Scan for the cell matching the given text and deliver its (X, Y) coordinate at center. 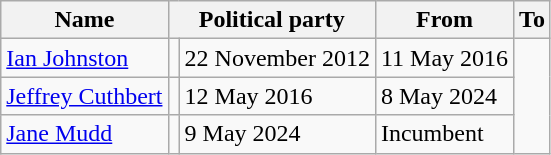
Political party (272, 20)
11 May 2016 (444, 58)
8 May 2024 (444, 96)
Incumbent (444, 134)
Ian Johnston (84, 58)
From (444, 20)
12 May 2016 (277, 96)
Jeffrey Cuthbert (84, 96)
9 May 2024 (277, 134)
Jane Mudd (84, 134)
22 November 2012 (277, 58)
Name (84, 20)
To (532, 20)
